Return the (X, Y) coordinate for the center point of the cell that contains the specified text.  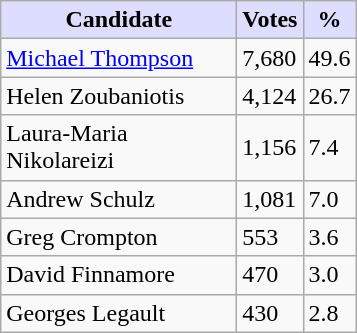
3.0 (330, 275)
Helen Zoubaniotis (119, 96)
553 (270, 237)
Michael Thompson (119, 58)
Andrew Schulz (119, 199)
7.4 (330, 148)
7,680 (270, 58)
430 (270, 313)
David Finnamore (119, 275)
2.8 (330, 313)
Laura-Maria Nikolareizi (119, 148)
49.6 (330, 58)
Votes (270, 20)
Greg Crompton (119, 237)
3.6 (330, 237)
4,124 (270, 96)
470 (270, 275)
1,081 (270, 199)
Georges Legault (119, 313)
Candidate (119, 20)
7.0 (330, 199)
1,156 (270, 148)
26.7 (330, 96)
% (330, 20)
